Extract the [X, Y] coordinate from the center of the cell holding the provided text.  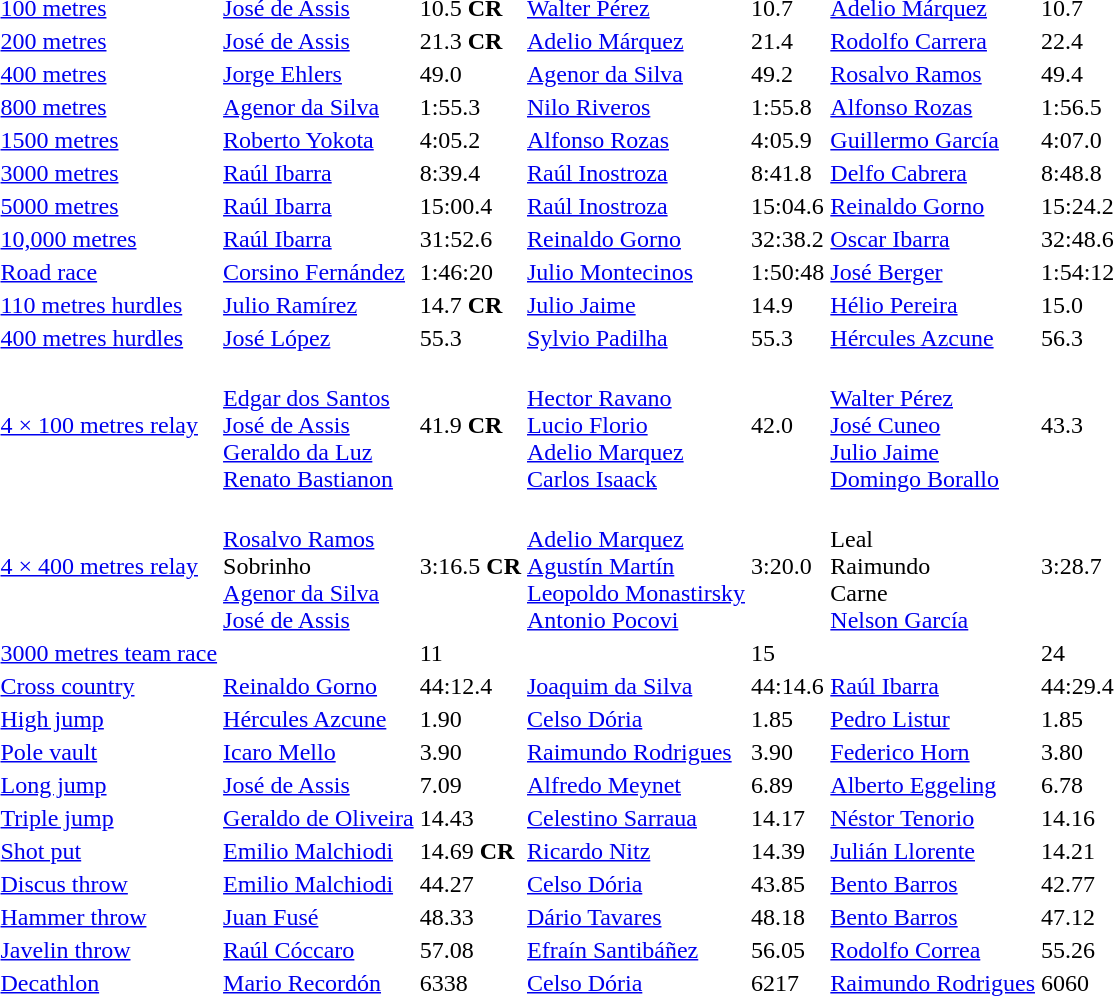
Julio Jaime [636, 305]
Adelio MarquezAgustín MartínLeopoldo MonastirskyAntonio Pocovi [636, 566]
8:41.8 [787, 173]
1.85 [787, 719]
Rosalvo RamosSobrinhoAgenor da SilvaJosé de Assis [319, 566]
Corsino Fernández [319, 272]
14.7 CR [470, 305]
José López [319, 338]
Hélio Pereira [933, 305]
3:20.0 [787, 566]
Sylvio Padilha [636, 338]
42.0 [787, 425]
15:00.4 [470, 206]
1:50:48 [787, 272]
14.39 [787, 851]
Joaquim da Silva [636, 686]
Roberto Yokota [319, 140]
57.08 [470, 950]
Celestino Sarraua [636, 818]
3:16.5 CR [470, 566]
14.69 CR [470, 851]
Edgar dos SantosJosé de AssisGeraldo da LuzRenato Bastianon [319, 425]
Alberto Eggeling [933, 785]
48.33 [470, 917]
Rosalvo Ramos [933, 74]
Efraín Santibáñez [636, 950]
Guillermo García [933, 140]
15 [787, 653]
Juan Fusé [319, 917]
48.18 [787, 917]
21.3 CR [470, 41]
Ricardo Nitz [636, 851]
49.2 [787, 74]
Geraldo de Oliveira [319, 818]
Hector RavanoLucio FlorioAdelio MarquezCarlos Isaack [636, 425]
Julio Ramírez [319, 305]
14.43 [470, 818]
Pedro Listur [933, 719]
Federico Horn [933, 752]
11 [470, 653]
1.90 [470, 719]
Julio Montecinos [636, 272]
Delfo Cabrera [933, 173]
6.89 [787, 785]
14.9 [787, 305]
Rodolfo Carrera [933, 41]
Nilo Riveros [636, 107]
44:14.6 [787, 686]
21.4 [787, 41]
Dário Tavares [636, 917]
Walter PérezJosé CuneoJulio JaimeDomingo Borallo [933, 425]
1:55.3 [470, 107]
Raimundo Rodrigues [636, 752]
31:52.6 [470, 239]
Oscar Ibarra [933, 239]
14.17 [787, 818]
Icaro Mello [319, 752]
4:05.9 [787, 140]
8:39.4 [470, 173]
Rodolfo Correa [933, 950]
43.85 [787, 884]
4:05.2 [470, 140]
15:04.6 [787, 206]
1:55.8 [787, 107]
Raúl Cóccaro [319, 950]
1:46:20 [470, 272]
Néstor Tenorio [933, 818]
32:38.2 [787, 239]
LealRaimundoCarneNelson García [933, 566]
Julián Llorente [933, 851]
Jorge Ehlers [319, 74]
41.9 CR [470, 425]
56.05 [787, 950]
44.27 [470, 884]
Alfredo Meynet [636, 785]
44:12.4 [470, 686]
José Berger [933, 272]
7.09 [470, 785]
49.0 [470, 74]
Adelio Márquez [636, 41]
